Locate the cell with the specified text and output its (x, y) center coordinate. 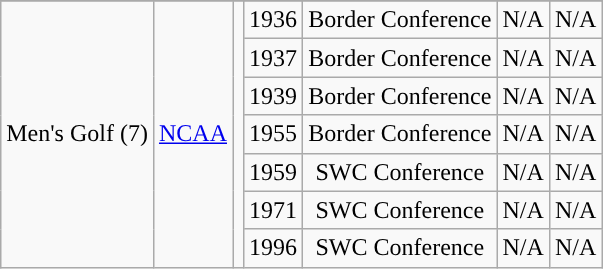
1955 (274, 134)
1996 (274, 248)
1937 (274, 58)
1936 (274, 20)
1959 (274, 172)
1939 (274, 96)
NCAA (192, 134)
Men's Golf (7) (78, 134)
1971 (274, 210)
